For the text-containing cell, return its midpoint in (x, y) coordinate format. 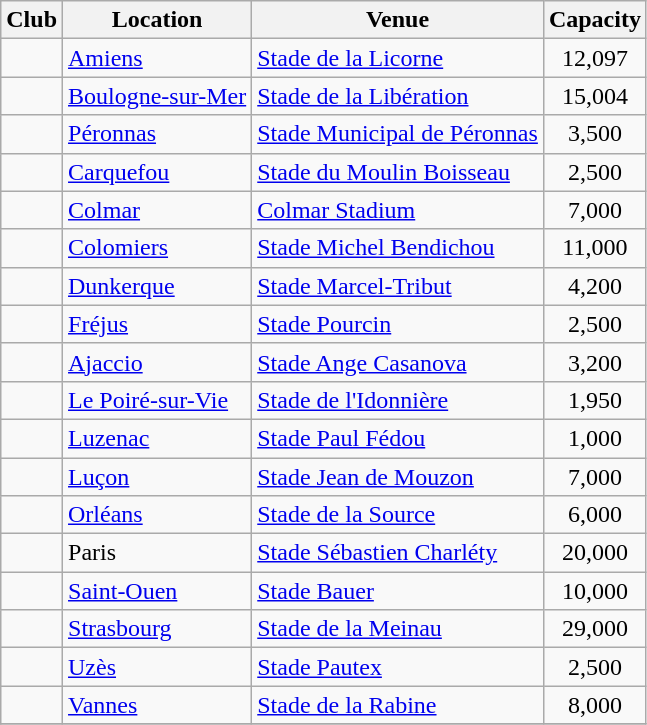
Dunkerque (158, 286)
Stade de la Licorne (398, 58)
Stade Paul Fédou (398, 438)
Club (32, 20)
Location (158, 20)
Luzenac (158, 438)
15,004 (594, 96)
Stade Municipal de Péronnas (398, 134)
3,200 (594, 362)
Uzès (158, 667)
Stade de la Source (398, 515)
Stade Jean de Mouzon (398, 477)
Stade Marcel-Tribut (398, 286)
Colmar (158, 210)
12,097 (594, 58)
Orléans (158, 515)
1,950 (594, 400)
Capacity (594, 20)
Stade Sébastien Charléty (398, 553)
Péronnas (158, 134)
8,000 (594, 705)
Colmar Stadium (398, 210)
Venue (398, 20)
Stade de l'Idonnière (398, 400)
1,000 (594, 438)
Saint-Ouen (158, 591)
Strasbourg (158, 629)
Boulogne-sur-Mer (158, 96)
Stade Ange Casanova (398, 362)
6,000 (594, 515)
Fréjus (158, 324)
Stade Bauer (398, 591)
Paris (158, 553)
Stade Pautex (398, 667)
20,000 (594, 553)
Carquefou (158, 172)
Stade Pourcin (398, 324)
Le Poiré-sur-Vie (158, 400)
Stade du Moulin Boisseau (398, 172)
10,000 (594, 591)
Stade de la Meinau (398, 629)
Stade Michel Bendichou (398, 248)
4,200 (594, 286)
11,000 (594, 248)
Stade de la Libération (398, 96)
Amiens (158, 58)
Ajaccio (158, 362)
29,000 (594, 629)
3,500 (594, 134)
Colomiers (158, 248)
Vannes (158, 705)
Stade de la Rabine (398, 705)
Luçon (158, 477)
